From the cell containing the given text, extract its center point as (X, Y) coordinate. 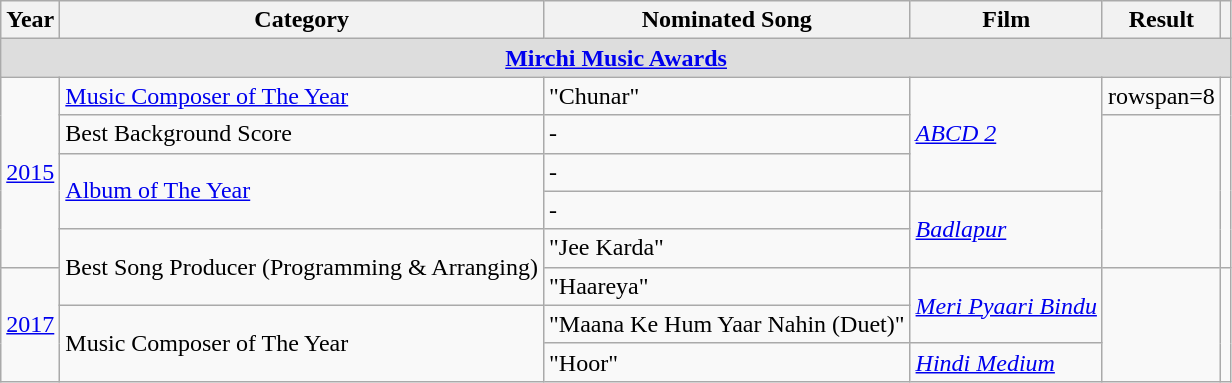
Mirchi Music Awards (616, 58)
"Haareya" (726, 286)
"Hoor" (726, 362)
Hindi Medium (1006, 362)
ABCD 2 (1006, 134)
Category (302, 20)
Best Song Producer (Programming & Arranging) (302, 267)
"Jee Karda" (726, 248)
Meri Pyaari Bindu (1006, 305)
Year (30, 20)
Result (1161, 20)
Nominated Song (726, 20)
Film (1006, 20)
rowspan=8 (1161, 96)
"Chunar" (726, 96)
Album of The Year (302, 191)
Best Background Score (302, 134)
2017 (30, 324)
2015 (30, 172)
"Maana Ke Hum Yaar Nahin (Duet)" (726, 324)
Badlapur (1006, 229)
